From the cell containing the given text, extract its center point as [X, Y] coordinate. 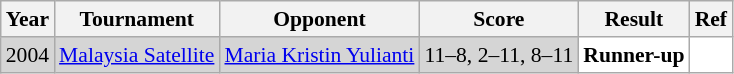
Malaysia Satellite [136, 55]
Tournament [136, 19]
Result [634, 19]
Opponent [319, 19]
11–8, 2–11, 8–11 [498, 55]
2004 [28, 55]
Score [498, 19]
Year [28, 19]
Ref [711, 19]
Runner-up [634, 55]
Maria Kristin Yulianti [319, 55]
